Identify which cell holds the provided text, then report its [X, Y] central coordinate. 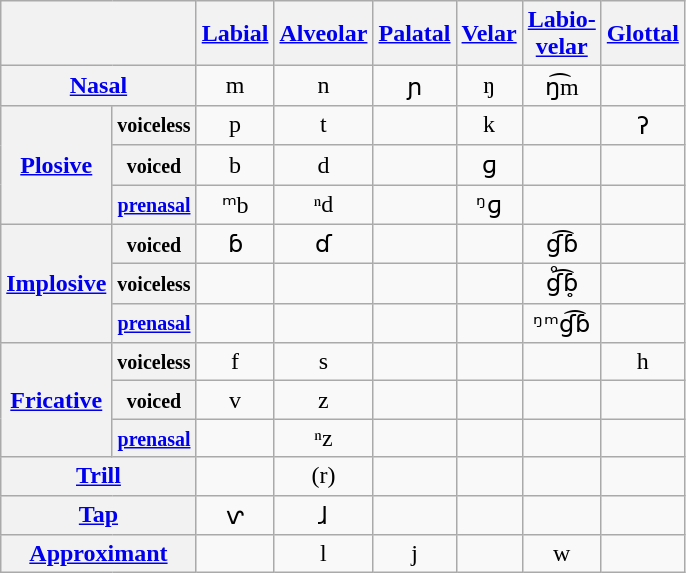
ⁿz [324, 438]
Labio-velar [562, 34]
l [324, 554]
z [324, 400]
ɺ [324, 515]
ɠ͡ɓ [562, 244]
v [235, 400]
Velar [489, 34]
t [324, 125]
Trill [98, 476]
Implosive [56, 284]
ᵑɡ [489, 204]
p [235, 125]
Labial [235, 34]
Alveolar [324, 34]
m [235, 86]
ŋ͡m [562, 86]
ŋ [489, 86]
Tap [98, 515]
ɲ [414, 86]
(r) [324, 476]
Palatal [414, 34]
ⱱ [235, 515]
ⁿd [324, 204]
ʔ [642, 125]
k [489, 125]
j [414, 554]
h [642, 362]
ɗ [324, 244]
d [324, 165]
b [235, 165]
Plosive [56, 164]
s [324, 362]
Approximant [98, 554]
ɡ [489, 165]
ᵑᵐɠ͡ɓ [562, 323]
f [235, 362]
ᵐb [235, 204]
w [562, 554]
Fricative [56, 400]
ɓ [235, 244]
n [324, 86]
ɠ̊͡ɓ̥ [562, 284]
Glottal [642, 34]
Nasal [98, 86]
